Locate the cell with the specified text and output its [X, Y] center coordinate. 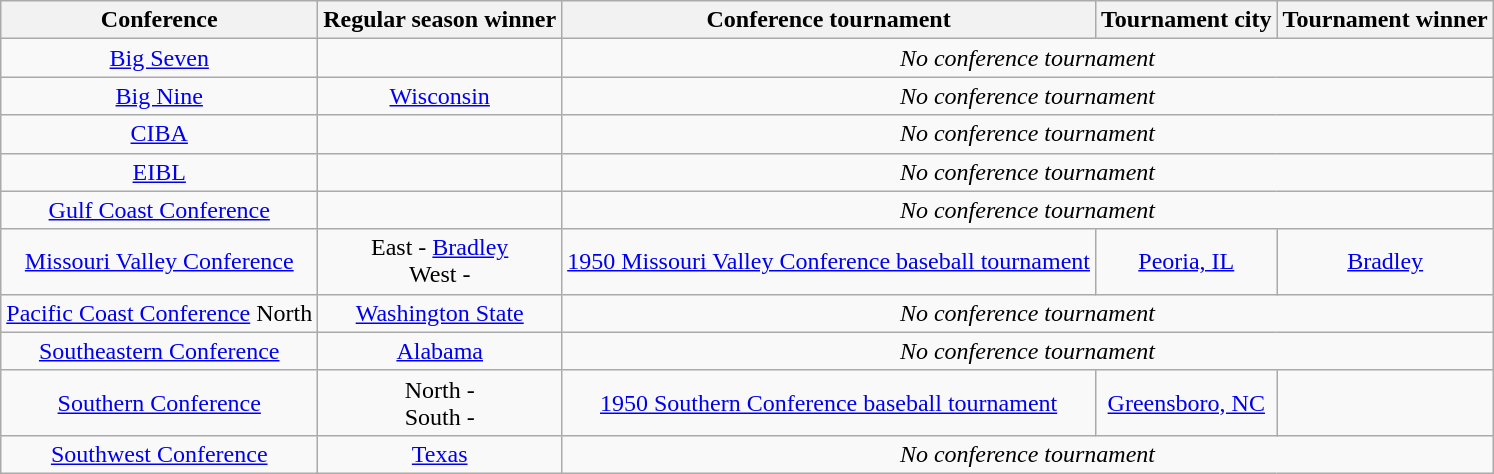
Tournament winner [1385, 20]
Southeastern Conference [160, 351]
Big Seven [160, 58]
1950 Southern Conference baseball tournament [829, 402]
Alabama [440, 351]
Peoria, IL [1187, 262]
Bradley [1385, 262]
Washington State [440, 313]
Southern Conference [160, 402]
EIBL [160, 172]
Missouri Valley Conference [160, 262]
Wisconsin [440, 96]
Big Nine [160, 96]
Gulf Coast Conference [160, 210]
Conference [160, 20]
Regular season winner [440, 20]
Tournament city [1187, 20]
Pacific Coast Conference North [160, 313]
North - South - [440, 402]
Texas [440, 454]
CIBA [160, 134]
Southwest Conference [160, 454]
Conference tournament [829, 20]
1950 Missouri Valley Conference baseball tournament [829, 262]
Greensboro, NC [1187, 402]
East - BradleyWest - [440, 262]
